Pinpoint the cell where the given text exists, returning its [x, y] midpoint coordinate. 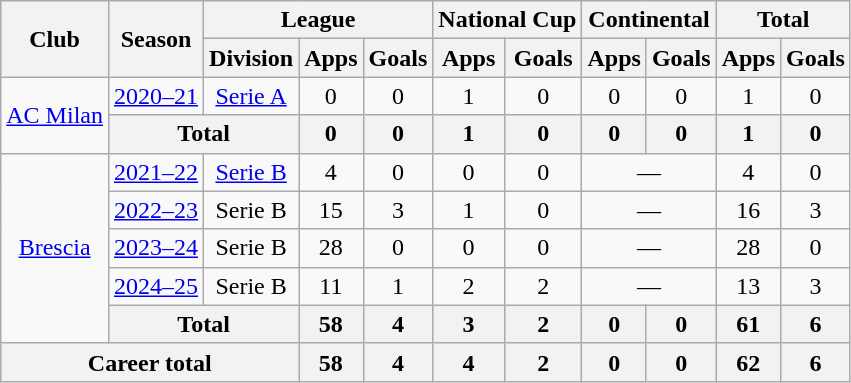
Career total [150, 362]
2023–24 [156, 248]
Brescia [55, 248]
13 [748, 286]
Division [252, 58]
2024–25 [156, 286]
2021–22 [156, 172]
AC Milan [55, 115]
16 [748, 210]
Club [55, 39]
15 [331, 210]
League [318, 20]
2020–21 [156, 96]
Serie A [252, 96]
National Cup [508, 20]
Continental [649, 20]
11 [331, 286]
62 [748, 362]
Season [156, 39]
61 [748, 324]
2022–23 [156, 210]
